Identify which cell holds the provided text, then report its [x, y] central coordinate. 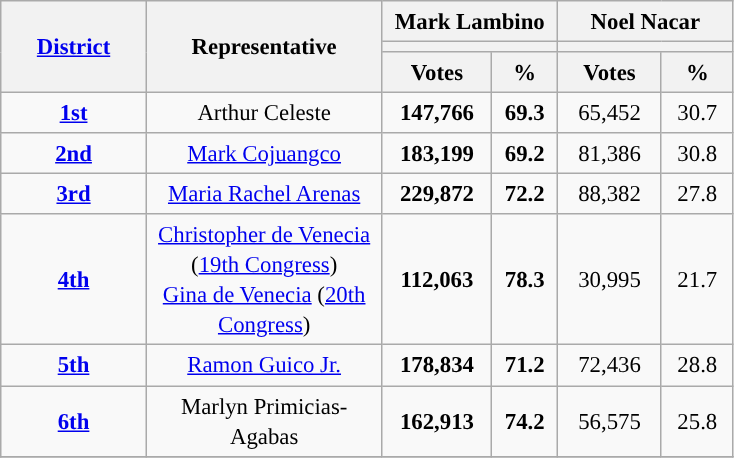
30.7 [697, 114]
74.2 [525, 422]
183,199 [437, 154]
District [74, 47]
Ramon Guico Jr. [264, 366]
72.2 [525, 194]
178,834 [437, 366]
69.3 [525, 114]
2nd [74, 154]
27.8 [697, 194]
5th [74, 366]
21.7 [697, 280]
71.2 [525, 366]
Noel Nacar [646, 22]
69.2 [525, 154]
78.3 [525, 280]
4th [74, 280]
56,575 [610, 422]
Marlyn Primicias-Agabas [264, 422]
162,913 [437, 422]
Maria Rachel Arenas [264, 194]
25.8 [697, 422]
Mark Cojuangco [264, 154]
Mark Lambino [470, 22]
72,436 [610, 366]
Christopher de Venecia (19th Congress)Gina de Venecia (20th Congress) [264, 280]
Representative [264, 47]
229,872 [437, 194]
Arthur Celeste [264, 114]
30.8 [697, 154]
88,382 [610, 194]
6th [74, 422]
30,995 [610, 280]
147,766 [437, 114]
3rd [74, 194]
1st [74, 114]
28.8 [697, 366]
81,386 [610, 154]
65,452 [610, 114]
112,063 [437, 280]
